Return the [x, y] coordinate for the center point of the cell that contains the specified text.  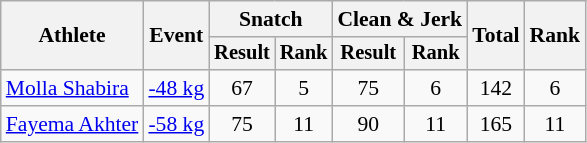
Total [496, 36]
-48 kg [176, 88]
Snatch [270, 19]
142 [496, 88]
Molla Shabira [72, 88]
67 [242, 88]
Event [176, 36]
165 [496, 124]
Clean & Jerk [400, 19]
-58 kg [176, 124]
5 [304, 88]
Fayema Akhter [72, 124]
90 [368, 124]
Athlete [72, 36]
